Find where the given text appears and provide that cell's center as (x, y) coordinate. 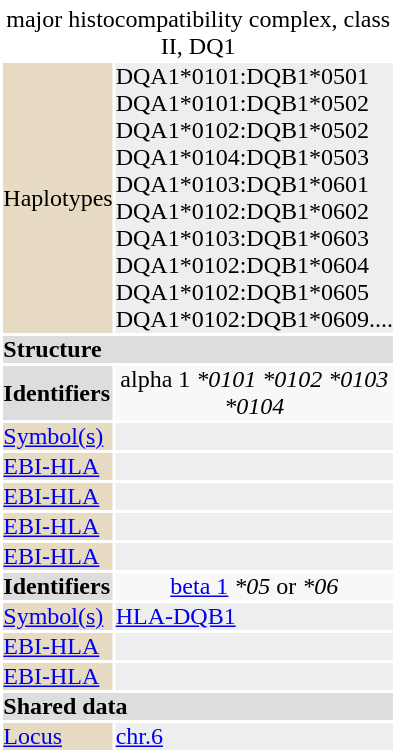
alpha 1 *0101 *0102 *0103 *0104 (254, 393)
Haplotypes (58, 198)
Structure (198, 350)
Locus (58, 736)
HLA-DQB1 (254, 616)
major histocompatibility complex, class II, DQ1 (198, 33)
beta 1 *05 or *06 (254, 586)
chr.6 (254, 736)
Shared data (198, 706)
